Locate the cell with the specified text and output its (X, Y) center coordinate. 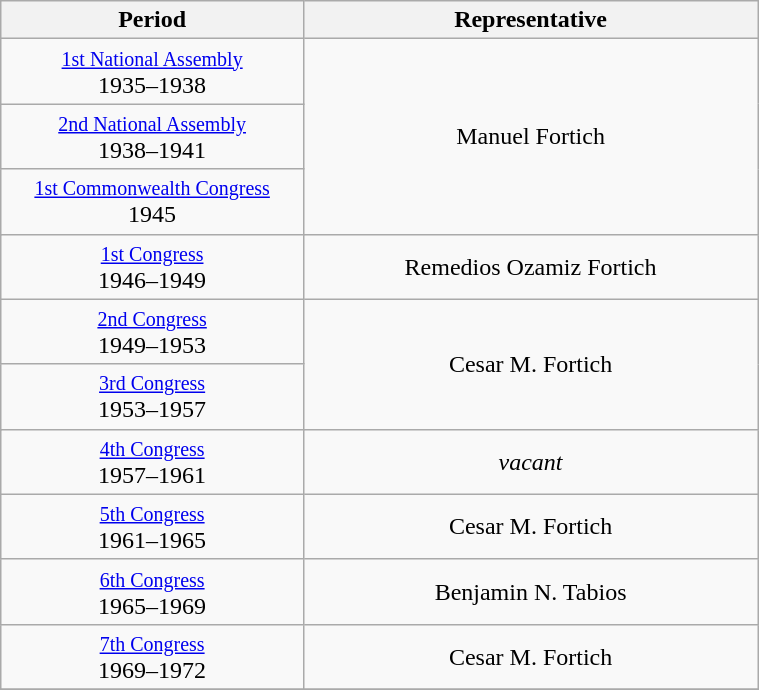
1st National Assembly1935–1938 (152, 72)
1st Congress1946–1949 (152, 266)
2nd Congress1949–1953 (152, 332)
Representative (530, 20)
Manuel Fortich (530, 136)
7th Congress1969–1972 (152, 656)
Benjamin N. Tabios (530, 592)
vacant (530, 462)
5th Congress1961–1965 (152, 526)
Period (152, 20)
3rd Congress1953–1957 (152, 396)
1st Commonwealth Congress1945 (152, 202)
2nd National Assembly1938–1941 (152, 136)
4th Congress1957–1961 (152, 462)
6th Congress1965–1969 (152, 592)
Remedios Ozamiz Fortich (530, 266)
